Output the [X, Y] coordinate of the center of the cell containing the given text.  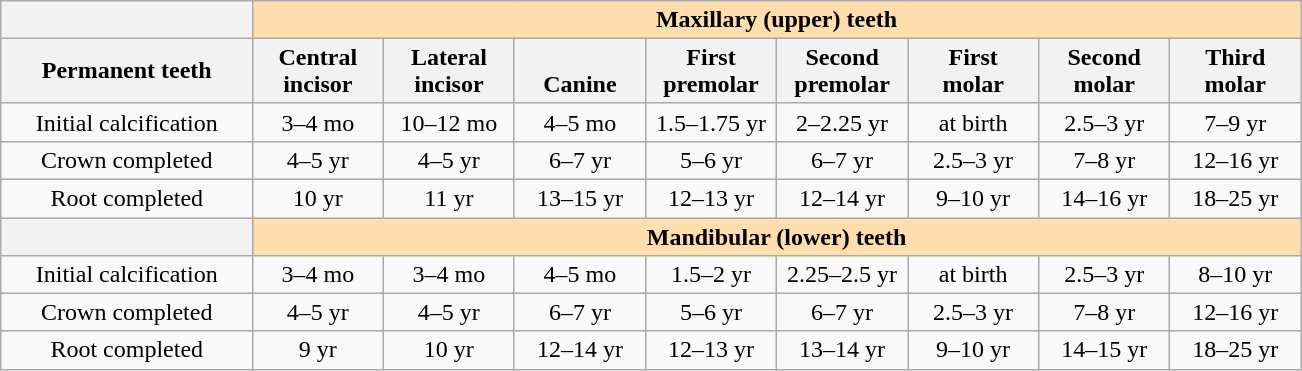
Permanent teeth [126, 70]
9 yr [318, 350]
7–9 yr [1236, 122]
10–12 mo [448, 122]
Secondpremolar [842, 70]
14–16 yr [1104, 198]
2–2.25 yr [842, 122]
Centralincisor [318, 70]
13–15 yr [580, 198]
Maxillary (upper) teeth [776, 20]
8–10 yr [1236, 274]
Lateralincisor [448, 70]
2.25–2.5 yr [842, 274]
Thirdmolar [1236, 70]
Firstpremolar [710, 70]
14–15 yr [1104, 350]
1.5–1.75 yr [710, 122]
Mandibular (lower) teeth [776, 237]
Firstmolar [974, 70]
1.5–2 yr [710, 274]
Secondmolar [1104, 70]
11 yr [448, 198]
Canine [580, 70]
13–14 yr [842, 350]
